Return the [X, Y] coordinate for the center point of the cell that contains the specified text.  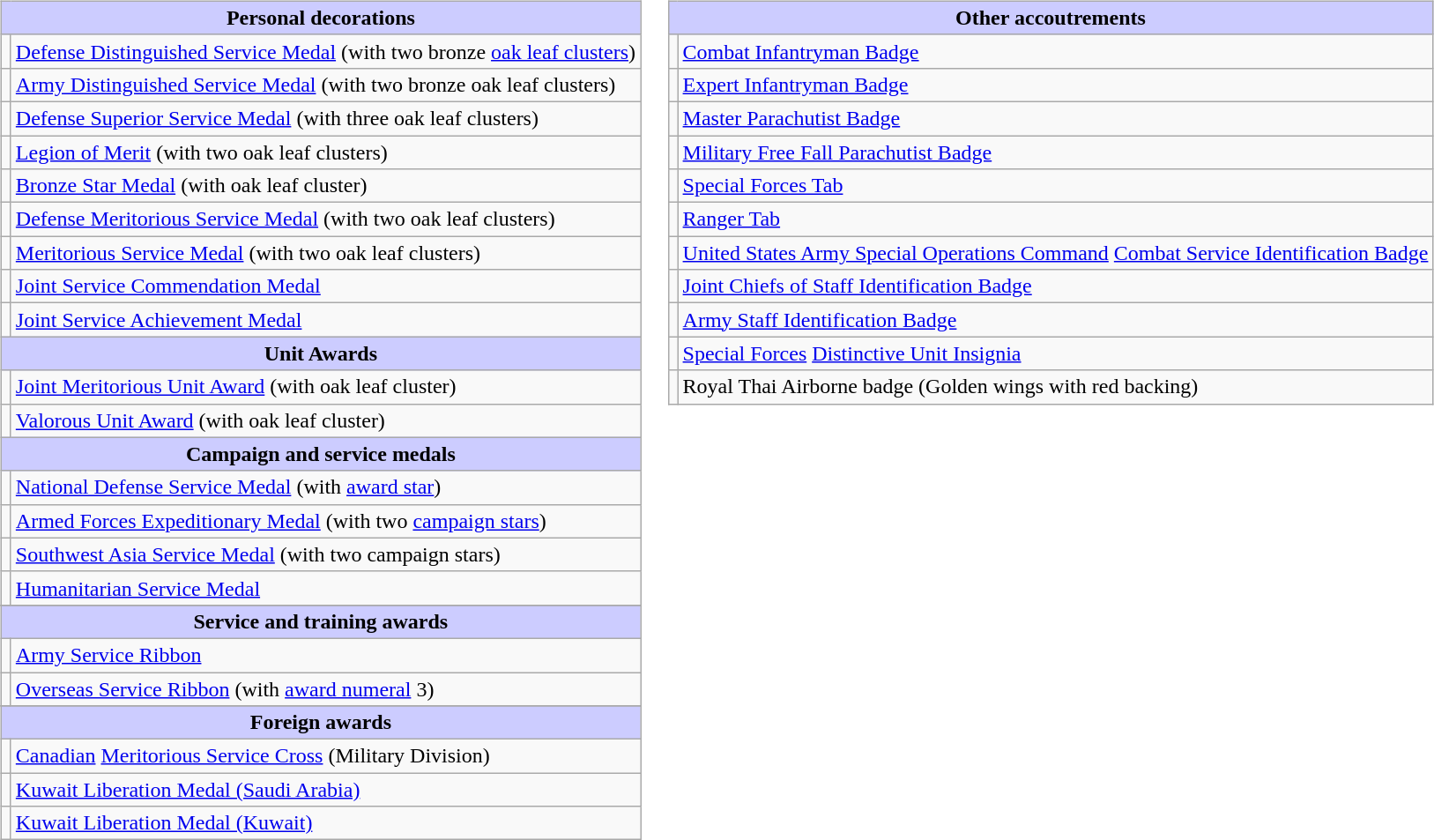
Joint Chiefs of Staff Identification Badge [1056, 286]
Other accoutrements [1051, 18]
Royal Thai Airborne badge (Golden wings with red backing) [1056, 387]
Joint Service Commendation Medal [325, 286]
Personal decorations [321, 18]
Canadian Meritorious Service Cross (Military Division) [325, 756]
Legion of Merit (with two oak leaf clusters) [325, 152]
Defense Superior Service Medal (with three oak leaf clusters) [325, 118]
Bronze Star Medal (with oak leaf cluster) [325, 186]
Special Forces Tab [1056, 186]
Army Service Ribbon [325, 655]
Unit Awards [321, 353]
Master Parachutist Badge [1056, 118]
Ranger Tab [1056, 219]
Army Staff Identification Badge [1056, 320]
Humanitarian Service Medal [325, 588]
Kuwait Liberation Medal (Kuwait) [325, 823]
Combat Infantryman Badge [1056, 51]
Expert Infantryman Badge [1056, 85]
Military Free Fall Parachutist Badge [1056, 152]
Defense Distinguished Service Medal (with two bronze oak leaf clusters) [325, 51]
Special Forces Distinctive Unit Insignia [1056, 353]
Overseas Service Ribbon (with award numeral 3) [325, 688]
Army Distinguished Service Medal (with two bronze oak leaf clusters) [325, 85]
Foreign awards [321, 723]
Kuwait Liberation Medal (Saudi Arabia) [325, 790]
Service and training awards [321, 621]
Southwest Asia Service Medal (with two campaign stars) [325, 554]
Valorous Unit Award (with oak leaf cluster) [325, 420]
Meritorious Service Medal (with two oak leaf clusters) [325, 253]
Joint Service Achievement Medal [325, 320]
United States Army Special Operations Command Combat Service Identification Badge [1056, 253]
Armed Forces Expeditionary Medal (with two campaign stars) [325, 521]
National Defense Service Medal (with award star) [325, 487]
Campaign and service medals [321, 454]
Defense Meritorious Service Medal (with two oak leaf clusters) [325, 219]
Joint Meritorious Unit Award (with oak leaf cluster) [325, 387]
